Determine the (X, Y) coordinate at the center of the cell enclosing the given text.  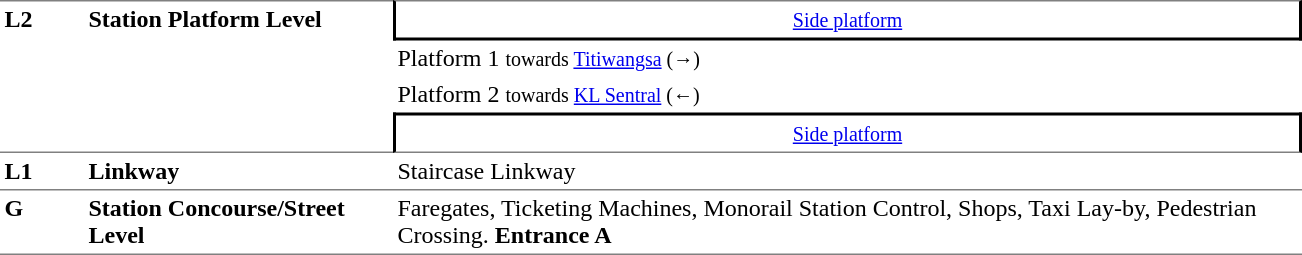
L2 (42, 76)
Faregates, Ticketing Machines, Monorail Station Control, Shops, Taxi Lay-by, Pedestrian Crossing. Entrance A (848, 222)
G (42, 222)
Linkway (238, 172)
L1 (42, 172)
Platform 2 towards KL Sentral (←) (848, 94)
Platform 1 towards Titiwangsa (→) (848, 58)
Station Platform Level (238, 76)
Station Concourse/Street Level (238, 222)
Staircase Linkway (848, 172)
